Find where the given text appears and provide that cell's center as [X, Y] coordinate. 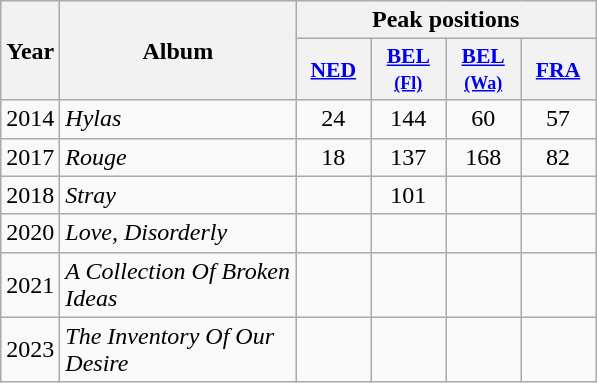
18 [334, 157]
FRA [558, 70]
2018 [30, 195]
82 [558, 157]
2017 [30, 157]
Hylas [178, 119]
Stray [178, 195]
Album [178, 50]
60 [484, 119]
NED [334, 70]
Love, Disorderly [178, 233]
Year [30, 50]
A Collection Of Broken Ideas [178, 284]
2014 [30, 119]
Rouge [178, 157]
101 [408, 195]
168 [484, 157]
57 [558, 119]
The Inventory Of Our Desire [178, 350]
BEL (Wa) [484, 70]
24 [334, 119]
137 [408, 157]
Peak positions [446, 20]
BEL (Fl) [408, 70]
2023 [30, 350]
144 [408, 119]
2021 [30, 284]
2020 [30, 233]
